Find where the given text appears and provide that cell's center as [x, y] coordinate. 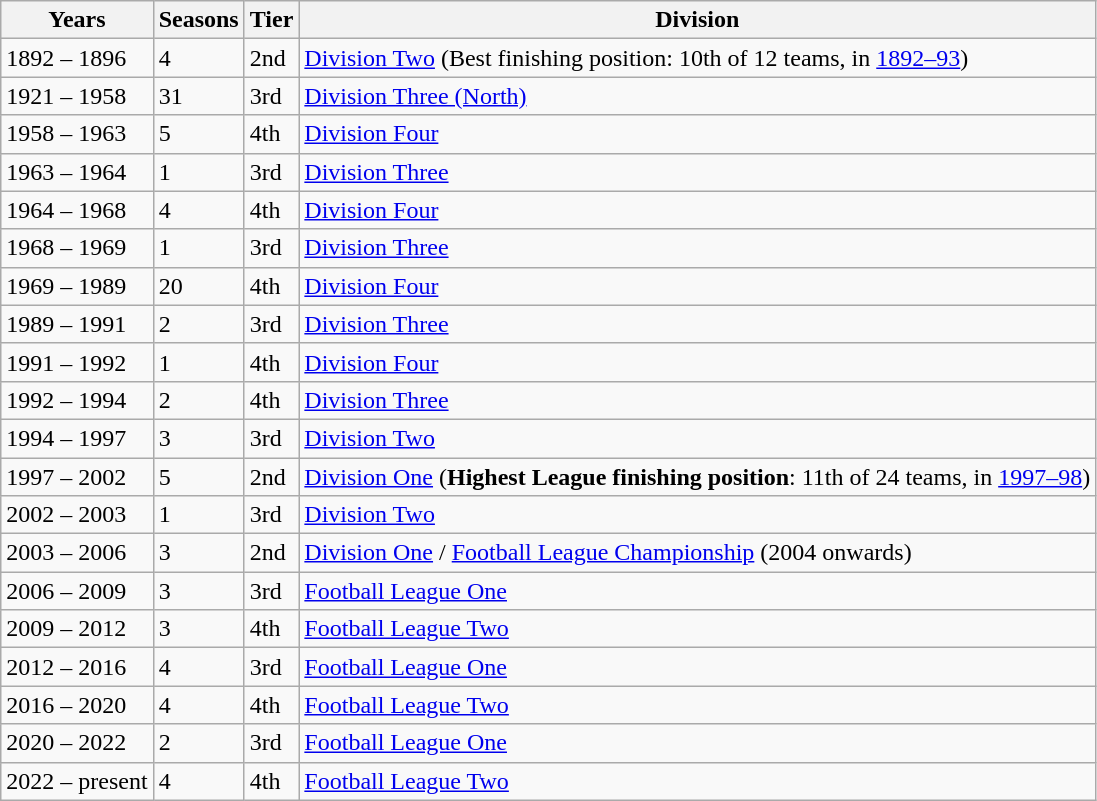
Division One / Football League Championship (2004 onwards) [698, 553]
2012 – 2016 [77, 667]
Years [77, 20]
1964 – 1968 [77, 210]
2016 – 2020 [77, 705]
1968 – 1969 [77, 248]
Seasons [198, 20]
2006 – 2009 [77, 591]
1921 – 1958 [77, 96]
1992 – 1994 [77, 400]
2003 – 2006 [77, 553]
1969 – 1989 [77, 286]
Division Two (Best finishing position: 10th of 12 teams, in 1892–93) [698, 58]
2022 – present [77, 781]
1989 – 1991 [77, 324]
2009 – 2012 [77, 629]
1958 – 1963 [77, 134]
1991 – 1992 [77, 362]
31 [198, 96]
1892 – 1896 [77, 58]
20 [198, 286]
Division One (Highest League finishing position: 11th of 24 teams, in 1997–98) [698, 477]
1963 – 1964 [77, 172]
1997 – 2002 [77, 477]
1994 – 1997 [77, 438]
Division [698, 20]
Tier [272, 20]
2020 – 2022 [77, 743]
2002 – 2003 [77, 515]
Division Three (North) [698, 96]
